Return [X, Y] of the center of cell containing provided text 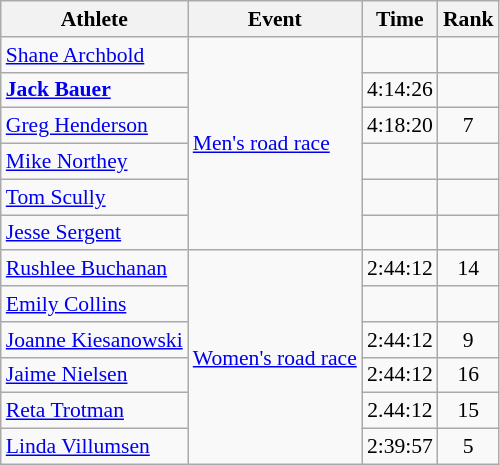
Reta Trotman [94, 411]
Mike Northey [94, 162]
Rank [468, 19]
16 [468, 375]
4:18:20 [400, 126]
Greg Henderson [94, 126]
Event [275, 19]
Joanne Kiesanowski [94, 340]
15 [468, 411]
Rushlee Buchanan [94, 269]
Tom Scully [94, 197]
Shane Archbold [94, 55]
Jaime Nielsen [94, 375]
2.44:12 [400, 411]
2:39:57 [400, 447]
7 [468, 126]
9 [468, 340]
Linda Villumsen [94, 447]
Women's road race [275, 358]
Emily Collins [94, 304]
4:14:26 [400, 90]
14 [468, 269]
5 [468, 447]
Athlete [94, 19]
Jack Bauer [94, 90]
Jesse Sergent [94, 233]
Time [400, 19]
Men's road race [275, 144]
